Search for the cell housing the specified text and yield its (x, y) center coordinate. 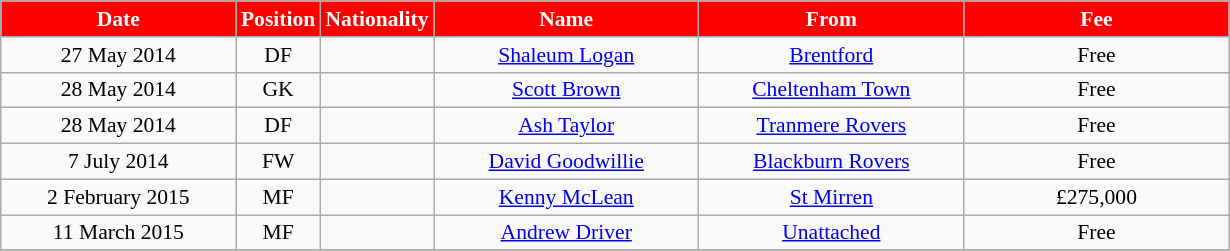
£275,000 (1096, 197)
FW (278, 162)
Scott Brown (566, 90)
11 March 2015 (118, 233)
Brentford (832, 55)
From (832, 19)
Kenny McLean (566, 197)
2 February 2015 (118, 197)
Cheltenham Town (832, 90)
GK (278, 90)
Unattached (832, 233)
Tranmere Rovers (832, 126)
Shaleum Logan (566, 55)
27 May 2014 (118, 55)
Andrew Driver (566, 233)
7 July 2014 (118, 162)
Ash Taylor (566, 126)
St Mirren (832, 197)
Date (118, 19)
Fee (1096, 19)
Name (566, 19)
David Goodwillie (566, 162)
Position (278, 19)
Blackburn Rovers (832, 162)
Nationality (376, 19)
